For the text-containing cell, return its midpoint in (X, Y) coordinate format. 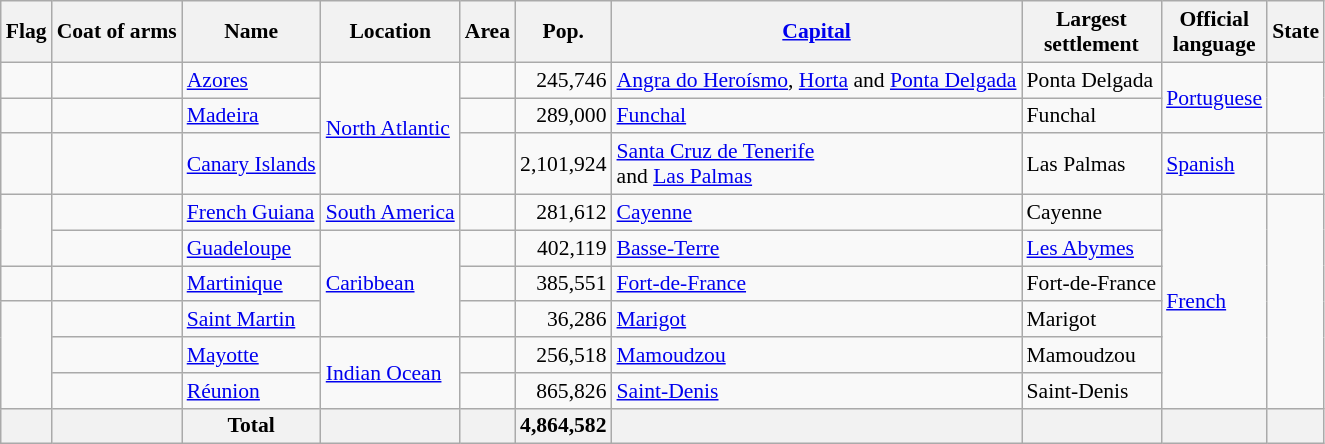
North Atlantic (390, 128)
Santa Cruz de Tenerifeand Las Palmas (817, 164)
Flag (26, 32)
2,101,924 (563, 164)
Azores (252, 80)
Area (488, 32)
Name (252, 32)
385,551 (563, 284)
French (1214, 302)
Indian Ocean (390, 372)
402,119 (563, 248)
Total (252, 426)
256,518 (563, 355)
Ponta Delgada (1092, 80)
French Guiana (252, 213)
Las Palmas (1092, 164)
Réunion (252, 391)
South America (390, 213)
Portuguese (1214, 98)
865,826 (563, 391)
Angra do Heroísmo, Horta and Ponta Delgada (817, 80)
4,864,582 (563, 426)
Saint Martin (252, 320)
Spanish (1214, 164)
Capital (817, 32)
Loca­tion (390, 32)
Caribbean (390, 284)
Canary Islands (252, 164)
Officiallanguage (1214, 32)
36,286 (563, 320)
State (1296, 32)
Coat of arms (117, 32)
245,746 (563, 80)
Pop. (563, 32)
289,000 (563, 116)
281,612 (563, 213)
Largestsettle­ment (1092, 32)
Guadeloupe (252, 248)
Les Abymes (1092, 248)
Basse-Terre (817, 248)
Martinique (252, 284)
Madeira (252, 116)
Mayotte (252, 355)
